Identify which cell holds the provided text, then report its [X, Y] central coordinate. 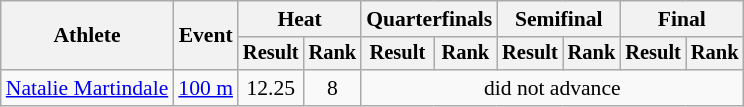
Natalie Martindale [88, 88]
Semifinal [558, 19]
12.25 [271, 88]
Heat [300, 19]
Athlete [88, 36]
Quarterfinals [429, 19]
Final [682, 19]
100 m [206, 88]
8 [333, 88]
Event [206, 36]
did not advance [552, 88]
